Output the [X, Y] coordinate of the center of the cell containing the given text.  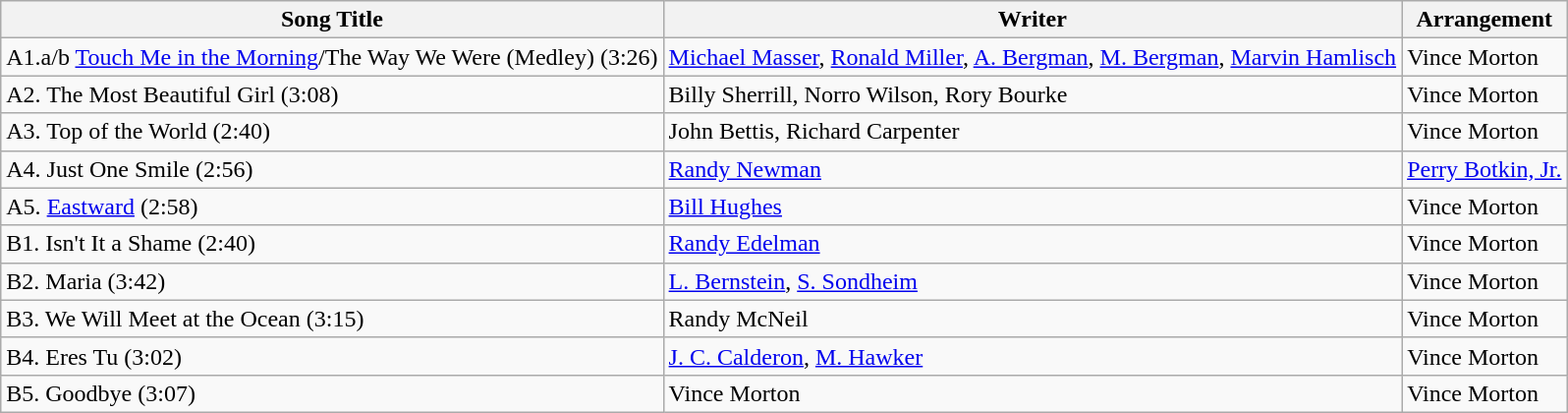
Randy Newman [1033, 169]
Song Title [332, 20]
B2. Maria (3:42) [332, 281]
A4. Just One Smile (2:56) [332, 169]
Perry Botkin, Jr. [1484, 169]
A3. Top of the World (2:40) [332, 132]
J. C. Calderon, M. Hawker [1033, 356]
Randy Edelman [1033, 244]
B1. Isn't It a Shame (2:40) [332, 244]
John Bettis, Richard Carpenter [1033, 132]
B3. We Will Meet at the Ocean (3:15) [332, 319]
Bill Hughes [1033, 206]
Writer [1033, 20]
B4. Eres Tu (3:02) [332, 356]
B5. Goodbye (3:07) [332, 393]
A5. Eastward (2:58) [332, 206]
A2. The Most Beautiful Girl (3:08) [332, 94]
A1.a/b Touch Me in the Morning/The Way We Were (Medley) (3:26) [332, 57]
Arrangement [1484, 20]
L. Bernstein, S. Sondheim [1033, 281]
Randy McNeil [1033, 319]
Michael Masser, Ronald Miller, A. Bergman, M. Bergman, Marvin Hamlisch [1033, 57]
Billy Sherrill, Norro Wilson, Rory Bourke [1033, 94]
